Find where the given text appears and provide that cell's center as [x, y] coordinate. 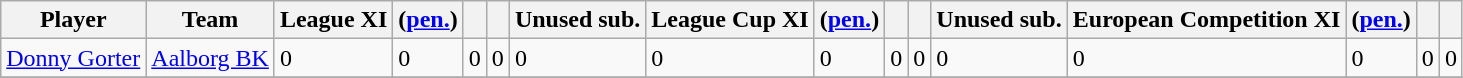
Player [74, 20]
European Competition XI [1206, 20]
League XI [333, 20]
Donny Gorter [74, 58]
Aalborg BK [210, 58]
Team [210, 20]
League Cup XI [730, 20]
